Pinpoint the cell where the given text exists, returning its (x, y) midpoint coordinate. 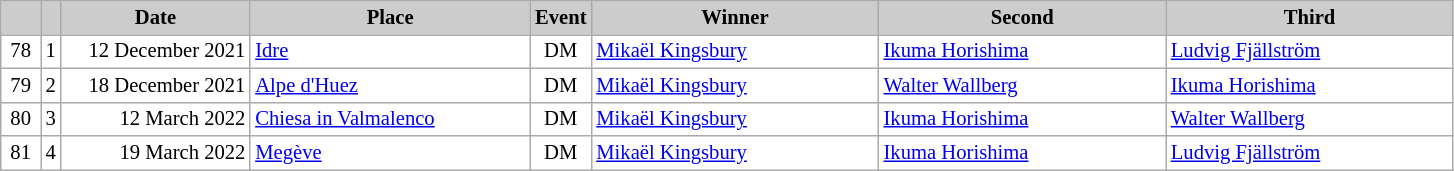
78 (21, 51)
Winner (734, 17)
Idre (390, 51)
4 (50, 153)
1 (50, 51)
81 (21, 153)
12 March 2022 (156, 119)
19 March 2022 (156, 153)
3 (50, 119)
79 (21, 85)
Place (390, 17)
Event (560, 17)
Third (1310, 17)
80 (21, 119)
12 December 2021 (156, 51)
Date (156, 17)
Megève (390, 153)
2 (50, 85)
Second (1022, 17)
Alpe d'Huez (390, 85)
Chiesa in Valmalenco (390, 119)
18 December 2021 (156, 85)
